Provide the [X, Y] coordinate of the cell's center where the given text is located.  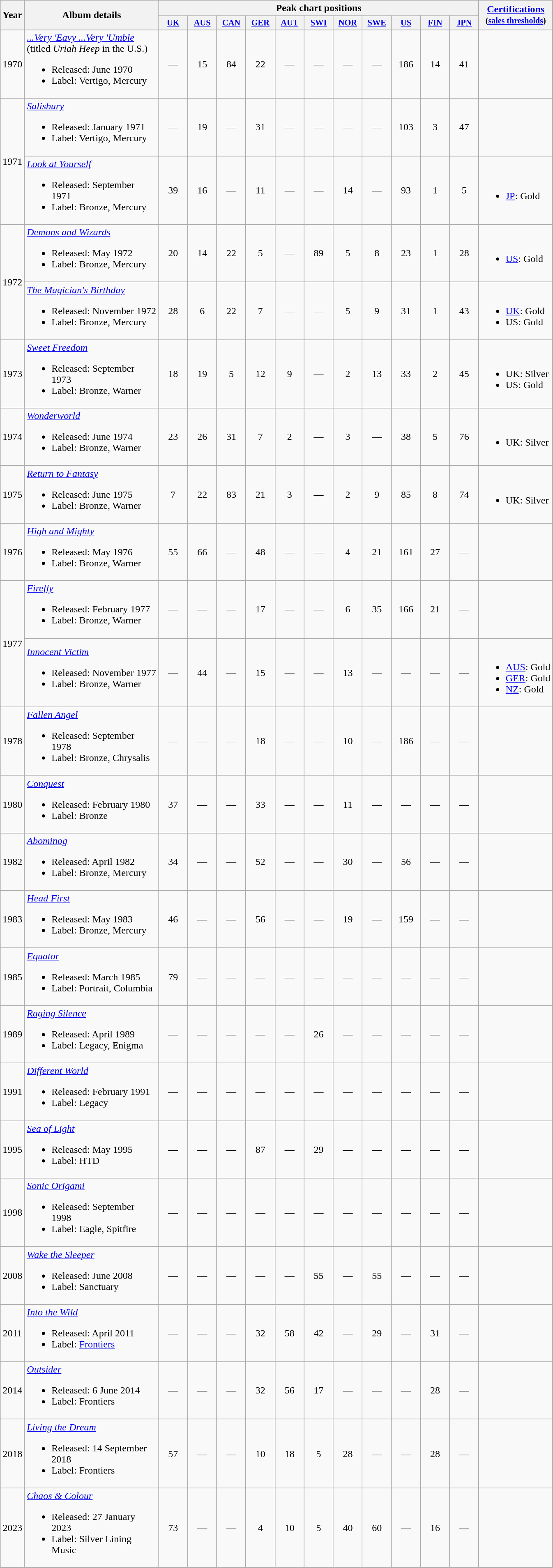
Wake the SleeperReleased: June 2008Label: Sanctuary [92, 1276]
AUT [289, 23]
Certifications(sales thresholds) [516, 15]
AbominogReleased: April 1982Label: Bronze, Mercury [92, 862]
1975 [12, 494]
ConquestReleased: February 1980Label: Bronze [92, 804]
2011 [12, 1333]
1983 [12, 919]
2018 [12, 1454]
Year [12, 15]
Return to FantasyReleased: June 1975Label: Bronze, Warner [92, 494]
1980 [12, 804]
AUS [202, 23]
JPN [464, 23]
SWI [319, 23]
1974 [12, 437]
2023 [12, 1528]
1970 [12, 64]
89 [319, 253]
UK: GoldUS: Gold [516, 311]
76 [464, 437]
Sweet FreedomReleased: September 1973Label: Bronze, Warner [92, 374]
1982 [12, 862]
FireflyReleased: February 1977Label: Bronze, Warner [92, 609]
High and MightyReleased: May 1976Label: Bronze, Warner [92, 552]
1995 [12, 1150]
1991 [12, 1092]
1998 [12, 1212]
Look at YourselfReleased: September 1971Label: Bronze, Mercury [92, 191]
20 [173, 253]
Peak chart positions [319, 8]
74 [464, 494]
12 [260, 374]
SWE [377, 23]
73 [173, 1528]
2008 [12, 1276]
US: Gold [516, 253]
CAN [232, 23]
45 [464, 374]
57 [173, 1454]
JP: Gold [516, 191]
1978 [12, 741]
SalisburyReleased: January 1971Label: Vertigo, Mercury [92, 127]
42 [319, 1333]
Into the WildReleased: April 2011Label: Frontiers [92, 1333]
48 [260, 552]
161 [406, 552]
2014 [12, 1391]
103 [406, 127]
60 [377, 1528]
1977 [12, 644]
39 [173, 191]
1989 [12, 1034]
Different WorldReleased: February 1991Label: Legacy [92, 1092]
46 [173, 919]
GER [260, 23]
159 [406, 919]
AUS: GoldGER: GoldNZ: Gold [516, 673]
66 [202, 552]
37 [173, 804]
58 [289, 1333]
85 [406, 494]
27 [435, 552]
US [406, 23]
93 [406, 191]
34 [173, 862]
1973 [12, 374]
Demons and WizardsReleased: May 1972Label: Bronze, Mercury [92, 253]
40 [348, 1528]
79 [173, 977]
52 [260, 862]
EquatorReleased: March 1985Label: Portrait, Columbia [92, 977]
UK [173, 23]
Album details [92, 15]
38 [406, 437]
Sea of LightReleased: May 1995Label: HTD [92, 1150]
30 [348, 862]
47 [464, 127]
166 [406, 609]
87 [260, 1150]
Innocent VictimReleased: November 1977Label: Bronze, Warner [92, 673]
83 [232, 494]
43 [464, 311]
NOR [348, 23]
1972 [12, 282]
The Magician's BirthdayReleased: November 1972Label: Bronze, Mercury [92, 311]
35 [377, 609]
44 [202, 673]
OutsiderReleased: 6 June 2014Label: Frontiers [92, 1391]
84 [232, 64]
Sonic OrigamiReleased: September 1998Label: Eagle, Spitfire [92, 1212]
UK: SilverUS: Gold [516, 374]
Raging SilenceReleased: April 1989Label: Legacy, Enigma [92, 1034]
Living the DreamReleased: 14 September 2018Label: Frontiers [92, 1454]
41 [464, 64]
1971 [12, 162]
WonderworldReleased: June 1974Label: Bronze, Warner [92, 437]
Chaos & ColourReleased: 27 January 2023Label: Silver Lining Music [92, 1528]
1976 [12, 552]
Fallen AngelReleased: September 1978Label: Bronze, Chrysalis [92, 741]
...Very 'Eavy ...Very 'Umble(titled Uriah Heep in the U.S.)Released: June 1970Label: Vertigo, Mercury [92, 64]
FIN [435, 23]
1985 [12, 977]
Head FirstReleased: May 1983Label: Bronze, Mercury [92, 919]
